From the cell containing the given text, extract its center point as [x, y] coordinate. 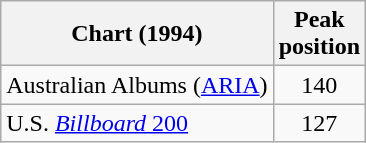
127 [319, 123]
Chart (1994) [137, 34]
Peakposition [319, 34]
Australian Albums (ARIA) [137, 85]
U.S. Billboard 200 [137, 123]
140 [319, 85]
